Locate the cell with the specified text and output its [x, y] center coordinate. 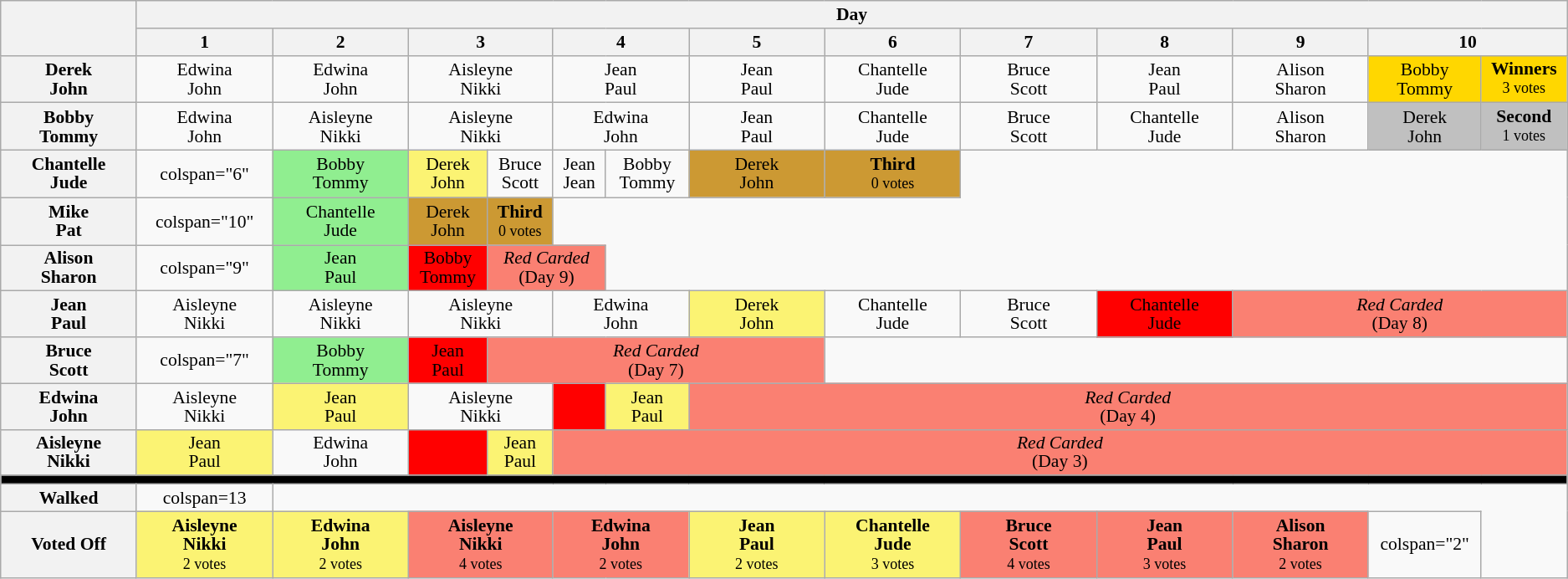
Walked [69, 499]
Red Carded(Day 7) [656, 360]
JeanJean [579, 174]
colspan=13 [204, 499]
3 [480, 42]
4 [621, 42]
1 [204, 42]
9 [1301, 42]
MikePat [69, 221]
7 [1029, 42]
Red Carded(Day 8) [1400, 315]
BruceScott4 votes [1029, 544]
AlisonSharon2 votes [1301, 544]
2 [341, 42]
Winners3 votes [1524, 79]
colspan="2" [1425, 544]
10 [1467, 42]
Day [851, 15]
ChantelleJude3 votes [893, 544]
JeanPaul3 votes [1164, 544]
colspan="9" [204, 268]
AisleyneNikki2 votes [204, 544]
6 [893, 42]
Voted Off [69, 544]
colspan="7" [204, 360]
8 [1164, 42]
Red Carded(Day 4) [1128, 407]
colspan="10" [204, 221]
Red Carded(Day 9) [547, 268]
5 [758, 42]
JeanPaul2 votes [758, 544]
AisleyneNikki4 votes [480, 544]
Second1 votes [1524, 127]
colspan="6" [204, 174]
Red Carded(Day 3) [1060, 452]
